Provide the [X, Y] coordinate of the cell's center where the given text is located.  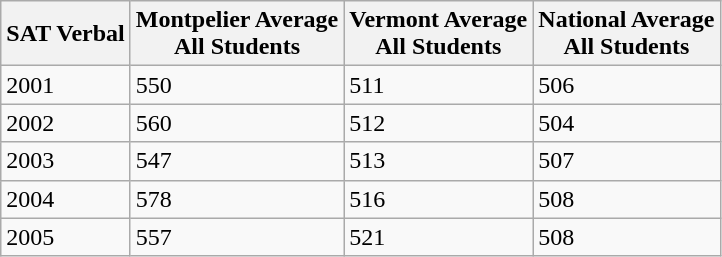
2004 [66, 199]
2002 [66, 123]
2003 [66, 161]
Vermont AverageAll Students [438, 34]
521 [438, 237]
516 [438, 199]
557 [236, 237]
Montpelier AverageAll Students [236, 34]
507 [626, 161]
560 [236, 123]
547 [236, 161]
511 [438, 85]
506 [626, 85]
2005 [66, 237]
SAT Verbal [66, 34]
2001 [66, 85]
578 [236, 199]
550 [236, 85]
National AverageAll Students [626, 34]
504 [626, 123]
512 [438, 123]
513 [438, 161]
